Search for the cell housing the specified text and yield its [X, Y] center coordinate. 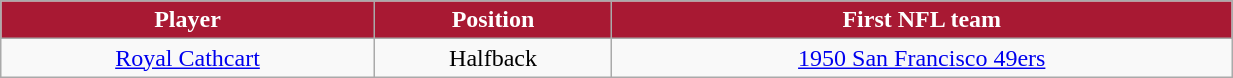
First NFL team [922, 20]
1950 San Francisco 49ers [922, 58]
Player [188, 20]
Halfback [493, 58]
Royal Cathcart [188, 58]
Position [493, 20]
